For the text-containing cell, return its midpoint in (X, Y) coordinate format. 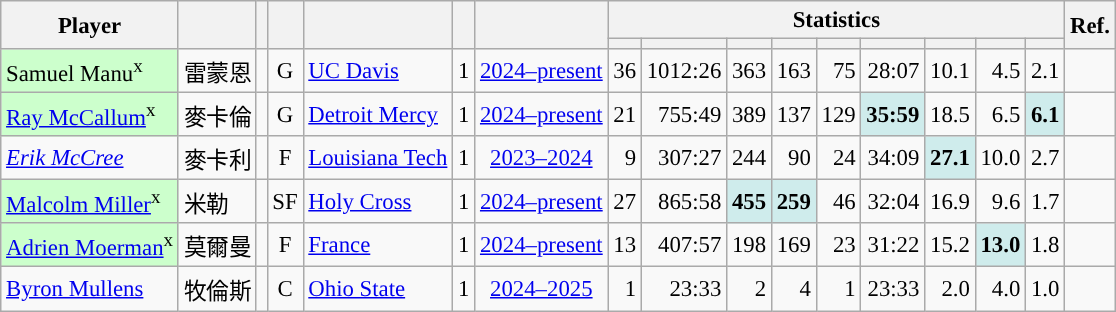
6.5 (1000, 115)
Ray McCallumx (90, 115)
Statistics (836, 20)
牧倫斯 (217, 289)
259 (794, 202)
2.1 (1046, 71)
Adrien Moermanx (90, 246)
Byron Mullens (90, 289)
Malcolm Millerx (90, 202)
SF (285, 202)
27 (624, 202)
27.1 (950, 158)
244 (750, 158)
Detroit Mercy (378, 115)
2.0 (950, 289)
6.1 (1046, 115)
1012:26 (684, 71)
32:04 (893, 202)
C (285, 289)
389 (750, 115)
Ohio State (378, 289)
France (378, 246)
363 (750, 71)
15.2 (950, 246)
米勒 (217, 202)
9 (624, 158)
雷蒙恩 (217, 71)
Louisiana Tech (378, 158)
46 (838, 202)
2024–2025 (542, 289)
24 (838, 158)
1.7 (1046, 202)
Erik McCree (90, 158)
129 (838, 115)
18.5 (950, 115)
21 (624, 115)
4.5 (1000, 71)
麥卡利 (217, 158)
865:58 (684, 202)
16.9 (950, 202)
36 (624, 71)
34:09 (893, 158)
169 (794, 246)
2.7 (1046, 158)
9.6 (1000, 202)
1.0 (1046, 289)
UC Davis (378, 71)
Ref. (1090, 25)
4 (794, 289)
137 (794, 115)
2 (750, 289)
Samuel Manux (90, 71)
10.0 (1000, 158)
4.0 (1000, 289)
163 (794, 71)
2023–2024 (542, 158)
31:22 (893, 246)
13 (624, 246)
407:57 (684, 246)
1.8 (1046, 246)
23 (838, 246)
麥卡倫 (217, 115)
Player (90, 25)
198 (750, 246)
Holy Cross (378, 202)
755:49 (684, 115)
10.1 (950, 71)
28:07 (893, 71)
莫爾曼 (217, 246)
307:27 (684, 158)
90 (794, 158)
13.0 (1000, 246)
35:59 (893, 115)
75 (838, 71)
455 (750, 202)
